From the cell containing the given text, extract its center point as [x, y] coordinate. 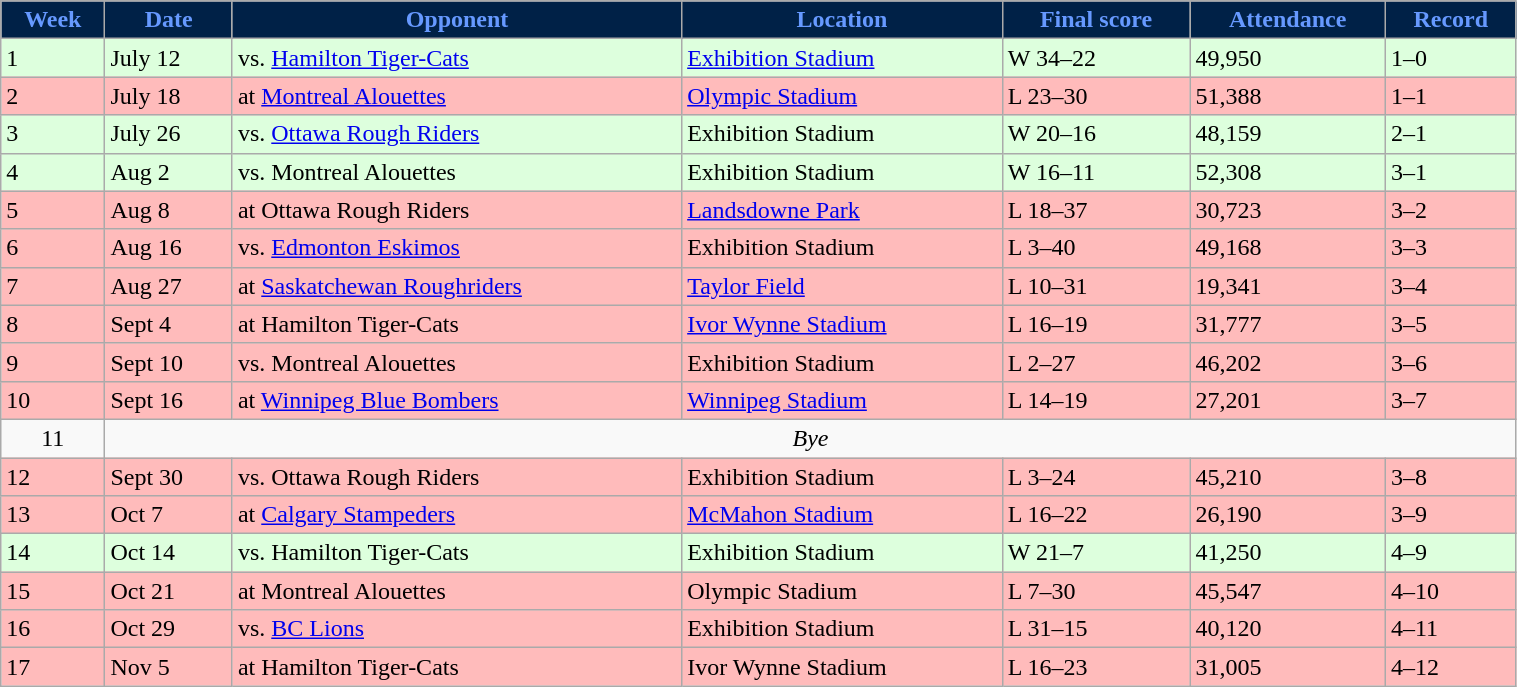
Location [842, 20]
17 [53, 667]
3–8 [1450, 477]
at Ottawa Rough Riders [456, 210]
13 [53, 515]
L 3–24 [1096, 477]
vs. BC Lions [456, 629]
Oct 14 [169, 553]
51,388 [1288, 96]
Opponent [456, 20]
Sept 4 [169, 324]
4–10 [1450, 591]
L 10–31 [1096, 286]
L 16–19 [1096, 324]
11 [53, 438]
Oct 21 [169, 591]
31,005 [1288, 667]
10 [53, 400]
McMahon Stadium [842, 515]
3–4 [1450, 286]
3–1 [1450, 172]
Oct 29 [169, 629]
L 16–22 [1096, 515]
L 16–23 [1096, 667]
1 [53, 58]
Sept 30 [169, 477]
19,341 [1288, 286]
5 [53, 210]
W 16–11 [1096, 172]
9 [53, 362]
3–2 [1450, 210]
July 26 [169, 134]
6 [53, 248]
Attendance [1288, 20]
L 18–37 [1096, 210]
8 [53, 324]
L 2–27 [1096, 362]
46,202 [1288, 362]
at Calgary Stampeders [456, 515]
49,168 [1288, 248]
1–1 [1450, 96]
July 18 [169, 96]
Bye [810, 438]
at Saskatchewan Roughriders [456, 286]
Date [169, 20]
L 7–30 [1096, 591]
Sept 10 [169, 362]
14 [53, 553]
27,201 [1288, 400]
Aug 16 [169, 248]
Record [1450, 20]
52,308 [1288, 172]
Week [53, 20]
45,210 [1288, 477]
49,950 [1288, 58]
4–12 [1450, 667]
Aug 2 [169, 172]
3–3 [1450, 248]
4–11 [1450, 629]
at Winnipeg Blue Bombers [456, 400]
3–5 [1450, 324]
31,777 [1288, 324]
7 [53, 286]
Taylor Field [842, 286]
3–9 [1450, 515]
Oct 7 [169, 515]
vs. Edmonton Eskimos [456, 248]
Aug 27 [169, 286]
3–6 [1450, 362]
12 [53, 477]
2 [53, 96]
1–0 [1450, 58]
16 [53, 629]
4–9 [1450, 553]
Nov 5 [169, 667]
L 31–15 [1096, 629]
Final score [1096, 20]
W 20–16 [1096, 134]
15 [53, 591]
3 [53, 134]
3–7 [1450, 400]
Aug 8 [169, 210]
2–1 [1450, 134]
45,547 [1288, 591]
Sept 16 [169, 400]
L 3–40 [1096, 248]
41,250 [1288, 553]
Winnipeg Stadium [842, 400]
30,723 [1288, 210]
26,190 [1288, 515]
Landsdowne Park [842, 210]
July 12 [169, 58]
L 23–30 [1096, 96]
W 34–22 [1096, 58]
L 14–19 [1096, 400]
48,159 [1288, 134]
W 21–7 [1096, 553]
4 [53, 172]
40,120 [1288, 629]
